Capture the cell that displays the provided text and extract its [x, y] central coordinate. 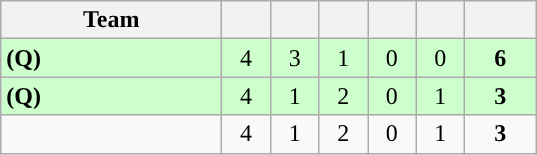
Team [112, 20]
6 [500, 58]
